Scan for the cell matching the given text and deliver its (X, Y) coordinate at center. 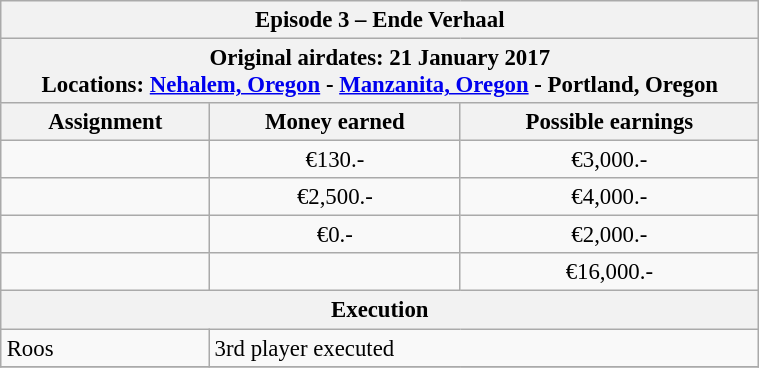
€130.- (334, 160)
3rd player executed (484, 347)
€16,000.- (609, 272)
€2,000.- (609, 235)
€0.- (334, 235)
Original airdates: 21 January 2017Locations: Nehalem, Oregon - Manzanita, Oregon - Portland, Oregon (380, 70)
Roos (105, 347)
€2,500.- (334, 197)
Assignment (105, 122)
Money earned (334, 122)
€3,000.- (609, 160)
Episode 3 – Ende Verhaal (380, 20)
Execution (380, 310)
€4,000.- (609, 197)
Possible earnings (609, 122)
